Identify which cell holds the provided text, then report its [X, Y] central coordinate. 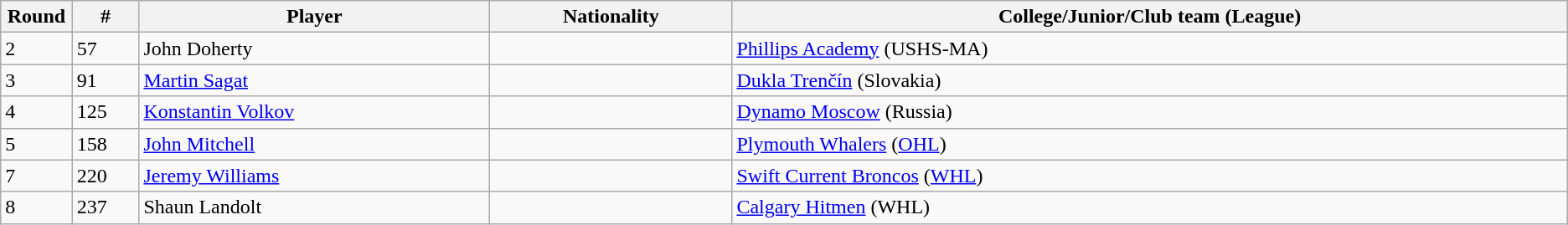
Konstantin Volkov [315, 112]
John Doherty [315, 49]
4 [37, 112]
Nationality [611, 17]
2 [37, 49]
John Mitchell [315, 144]
8 [37, 207]
Dukla Trenčín (Slovakia) [1149, 80]
237 [106, 207]
Phillips Academy (USHS-MA) [1149, 49]
125 [106, 112]
Dynamo Moscow (Russia) [1149, 112]
Plymouth Whalers (OHL) [1149, 144]
College/Junior/Club team (League) [1149, 17]
Jeremy Williams [315, 176]
# [106, 17]
Martin Sagat [315, 80]
Round [37, 17]
3 [37, 80]
Calgary Hitmen (WHL) [1149, 207]
220 [106, 176]
7 [37, 176]
Player [315, 17]
Swift Current Broncos (WHL) [1149, 176]
Shaun Landolt [315, 207]
158 [106, 144]
91 [106, 80]
5 [37, 144]
57 [106, 49]
